Provide the [X, Y] coordinate of the cell's center where the given text is located.  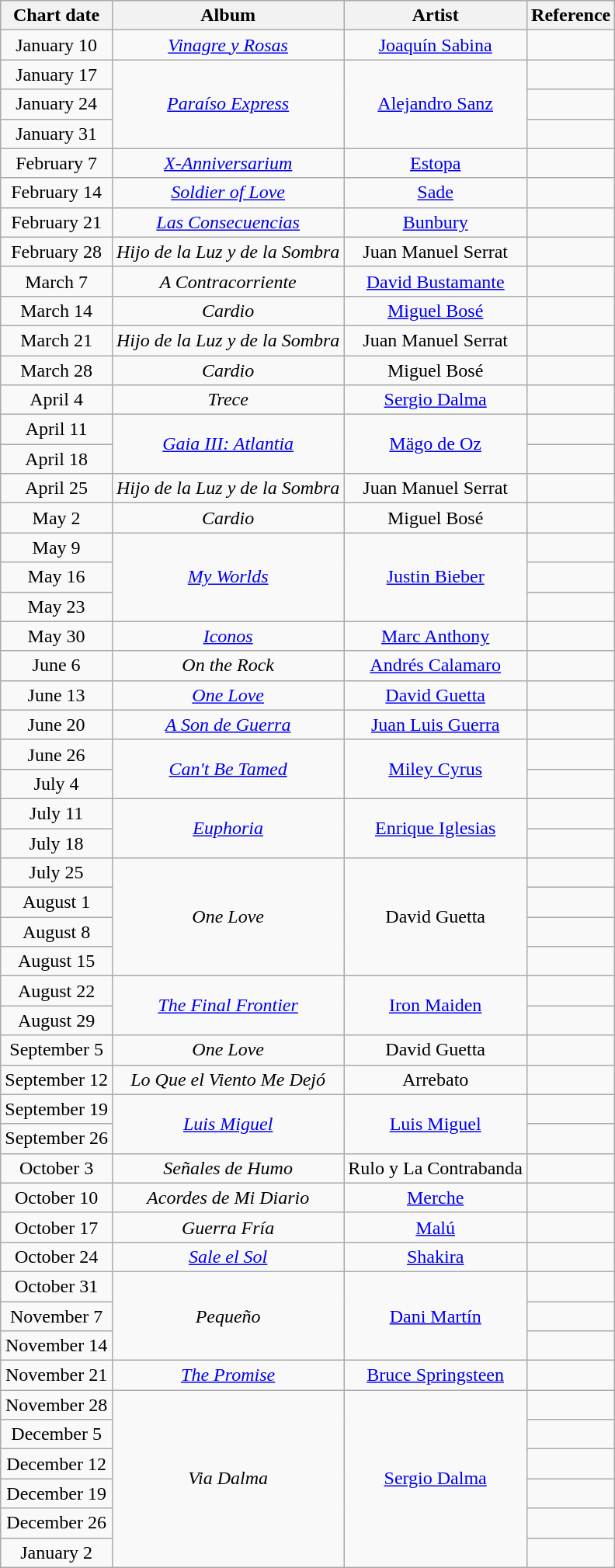
April 25 [57, 488]
March 7 [57, 281]
September 19 [57, 1109]
On the Rock [228, 666]
January 24 [57, 104]
Juan Luis Guerra [436, 725]
August 29 [57, 1020]
August 1 [57, 902]
May 16 [57, 577]
Alejandro Sanz [436, 104]
January 10 [57, 45]
Acordes de Mi Diario [228, 1198]
June 20 [57, 725]
Iron Maiden [436, 1006]
September 5 [57, 1050]
Reference [572, 16]
Bunbury [436, 222]
Artist [436, 16]
May 23 [57, 607]
July 25 [57, 873]
May 2 [57, 518]
November 14 [57, 1346]
January 31 [57, 134]
March 21 [57, 340]
October 3 [57, 1168]
August 15 [57, 961]
September 12 [57, 1080]
April 18 [57, 459]
January 2 [57, 1552]
The Final Frontier [228, 1006]
April 11 [57, 429]
Las Consecuencias [228, 222]
Lo Que el Viento Me Dejó [228, 1080]
December 26 [57, 1523]
Rulo y La Contrabanda [436, 1168]
Pequeño [228, 1316]
July 18 [57, 843]
Vinagre y Rosas [228, 45]
Trece [228, 400]
Merche [436, 1198]
November 7 [57, 1316]
Señales de Humo [228, 1168]
Can't Be Tamed [228, 769]
February 21 [57, 222]
Euphoria [228, 828]
A Son de Guerra [228, 725]
March 14 [57, 311]
Soldier of Love [228, 193]
Mägo de Oz [436, 444]
October 31 [57, 1286]
November 21 [57, 1375]
Sade [436, 193]
Guerra Fría [228, 1227]
Via Dalma [228, 1479]
Joaquín Sabina [436, 45]
The Promise [228, 1375]
April 4 [57, 400]
December 5 [57, 1434]
Miley Cyrus [436, 769]
February 7 [57, 163]
Enrique Iglesias [436, 828]
October 10 [57, 1198]
July 4 [57, 784]
Chart date [57, 16]
January 17 [57, 75]
Justin Bieber [436, 577]
August 22 [57, 991]
Gaia III: Atlantia [228, 444]
October 17 [57, 1227]
October 24 [57, 1257]
Album [228, 16]
December 19 [57, 1493]
February 14 [57, 193]
Dani Martín [436, 1316]
June 26 [57, 754]
My Worlds [228, 577]
X-Anniversarium [228, 163]
Bruce Springsteen [436, 1375]
A Contracorriente [228, 281]
Shakira [436, 1257]
June 6 [57, 666]
Estopa [436, 163]
November 28 [57, 1405]
July 11 [57, 813]
May 9 [57, 548]
December 12 [57, 1464]
September 26 [57, 1139]
Paraíso Express [228, 104]
June 13 [57, 695]
Sale el Sol [228, 1257]
Iconos [228, 636]
March 28 [57, 370]
David Bustamante [436, 281]
February 28 [57, 252]
Arrebato [436, 1080]
Malú [436, 1227]
Marc Anthony [436, 636]
Andrés Calamaro [436, 666]
August 8 [57, 932]
May 30 [57, 636]
